Provide the (X, Y) coordinate of the cell's center where the given text is located.  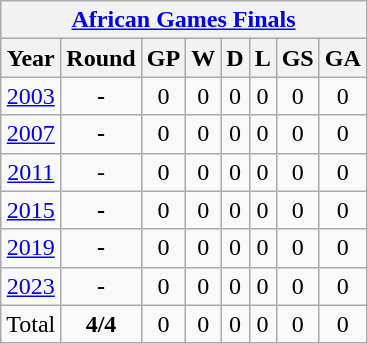
2015 (31, 210)
2023 (31, 286)
W (204, 58)
2011 (31, 172)
2007 (31, 134)
D (235, 58)
2019 (31, 248)
Total (31, 324)
GA (342, 58)
2003 (31, 96)
African Games Finals (184, 20)
GS (298, 58)
L (262, 58)
Year (31, 58)
4/4 (101, 324)
Round (101, 58)
GP (163, 58)
